From the cell containing the given text, extract its center point as [x, y] coordinate. 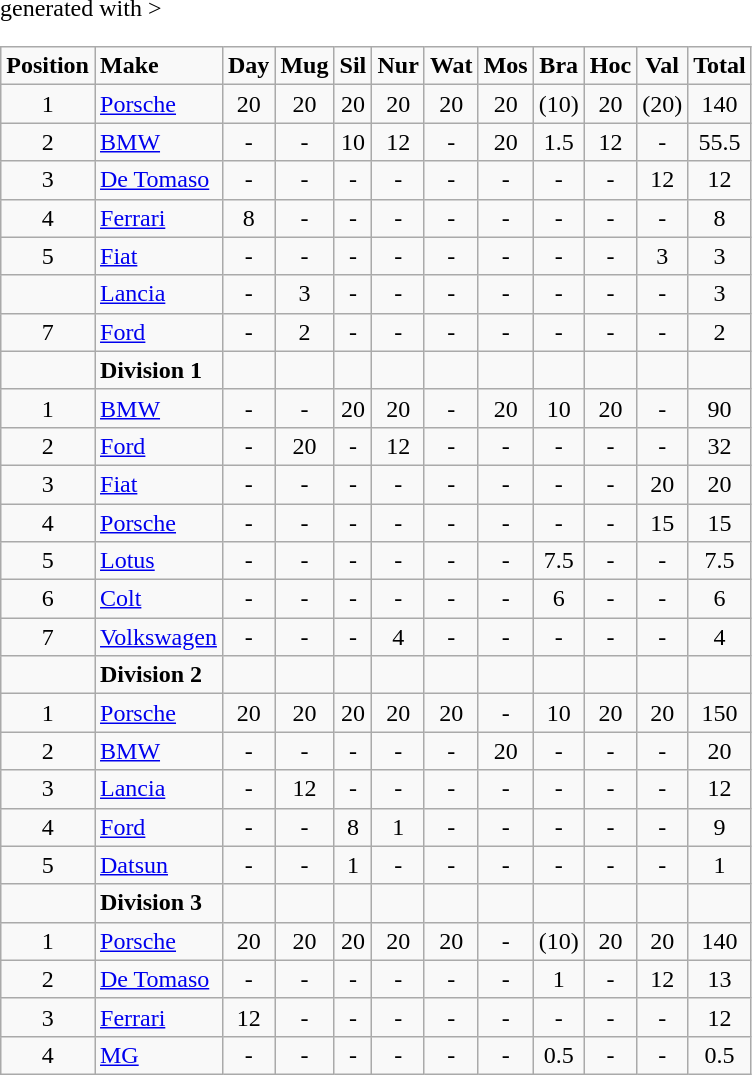
Day [248, 66]
Division 3 [158, 903]
Mug [304, 66]
MG [158, 1055]
13 [720, 979]
Nur [398, 66]
Total [720, 66]
Wat [451, 66]
90 [720, 408]
55.5 [720, 142]
Datsun [158, 865]
Position [48, 66]
Lotus [158, 561]
Make [158, 66]
Division 1 [158, 370]
Division 2 [158, 675]
32 [720, 446]
Mos [506, 66]
(20) [662, 104]
150 [720, 713]
9 [720, 827]
Bra [558, 66]
Colt [158, 599]
Sil [353, 66]
Hoc [610, 66]
Volkswagen [158, 637]
Val [662, 66]
1.5 [558, 142]
